Provide the (X, Y) coordinate of the cell's center where the given text is located.  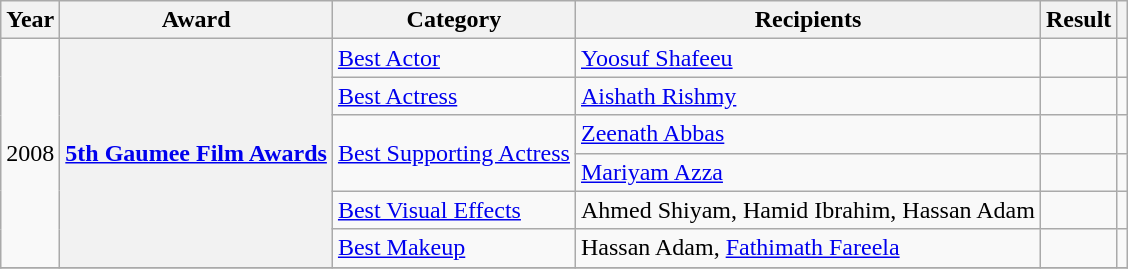
Result (1078, 20)
Best Actress (454, 96)
Best Visual Effects (454, 210)
Year (30, 20)
Best Makeup (454, 248)
2008 (30, 153)
Recipients (808, 20)
Hassan Adam, Fathimath Fareela (808, 248)
Yoosuf Shafeeu (808, 58)
Ahmed Shiyam, Hamid Ibrahim, Hassan Adam (808, 210)
Zeenath Abbas (808, 134)
5th Gaumee Film Awards (196, 153)
Best Actor (454, 58)
Best Supporting Actress (454, 153)
Award (196, 20)
Mariyam Azza (808, 172)
Category (454, 20)
Aishath Rishmy (808, 96)
